Find where the given text appears and provide that cell's center as (X, Y) coordinate. 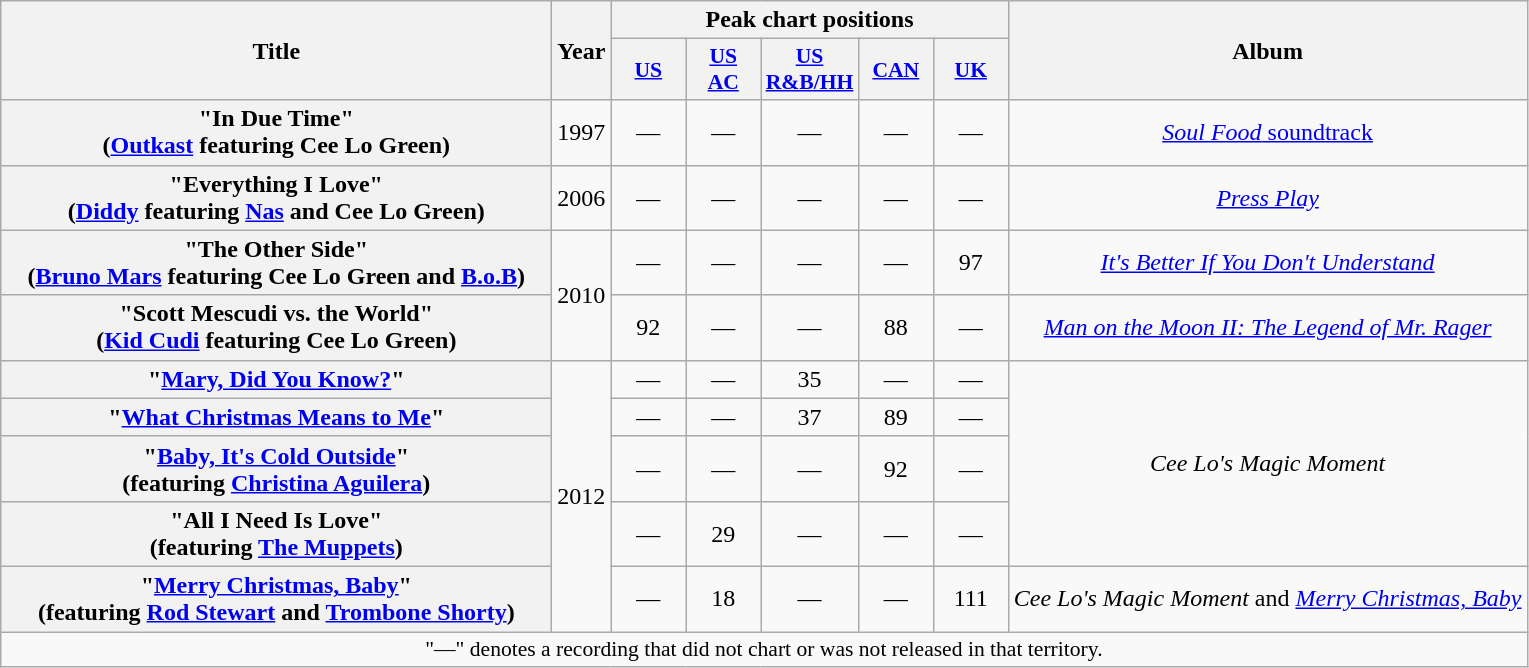
"Everything I Love"(Diddy featuring Nas and Cee Lo Green) (276, 198)
"Scott Mescudi vs. the World"(Kid Cudi featuring Cee Lo Green) (276, 328)
CAN (896, 70)
Year (582, 50)
89 (896, 417)
Peak chart positions (810, 20)
US (648, 70)
"Baby, It's Cold Outside"(featuring Christina Aguilera) (276, 468)
37 (810, 417)
"What Christmas Means to Me" (276, 417)
35 (810, 379)
"—" denotes a recording that did not chart or was not released in that territory. (764, 650)
It's Better If You Don't Understand (1268, 262)
Cee Lo's Magic Moment and Merry Christmas, Baby (1268, 598)
UK (970, 70)
1997 (582, 132)
"Mary, Did You Know?" (276, 379)
29 (724, 534)
"All I Need Is Love"(featuring The Muppets) (276, 534)
Press Play (1268, 198)
Title (276, 50)
2006 (582, 198)
Man on the Moon II: The Legend of Mr. Rager (1268, 328)
USAC (724, 70)
Soul Food soundtrack (1268, 132)
97 (970, 262)
2010 (582, 295)
111 (970, 598)
Cee Lo's Magic Moment (1268, 463)
"Merry Christmas, Baby"(featuring Rod Stewart and Trombone Shorty) (276, 598)
Album (1268, 50)
"In Due Time"(Outkast featuring Cee Lo Green) (276, 132)
18 (724, 598)
USR&B/HH (810, 70)
88 (896, 328)
2012 (582, 496)
"The Other Side"(Bruno Mars featuring Cee Lo Green and B.o.B) (276, 262)
